From the cell containing the given text, extract its center point as (x, y) coordinate. 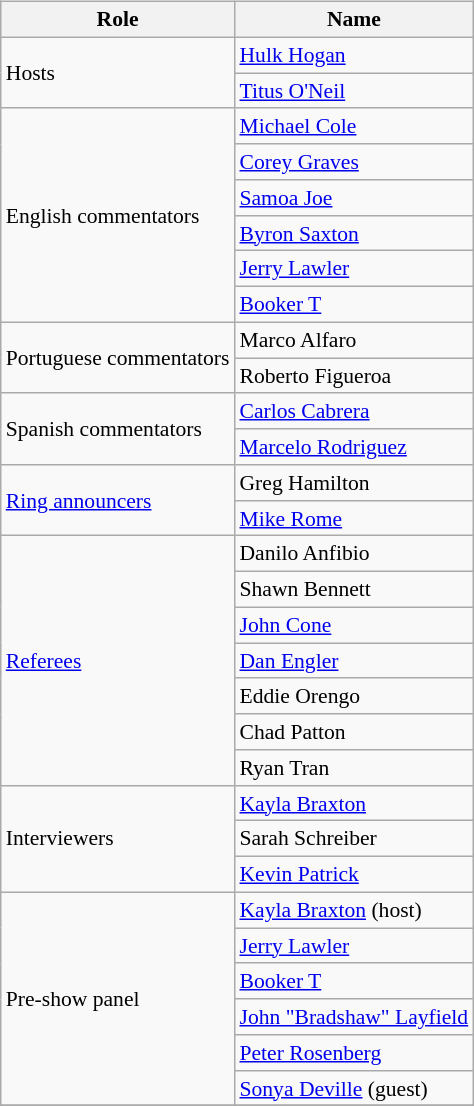
Ring announcers (118, 500)
Greg Hamilton (354, 483)
Corey Graves (354, 162)
Hulk Hogan (354, 55)
Mike Rome (354, 518)
Eddie Orengo (354, 696)
Samoa Joe (354, 198)
John Cone (354, 625)
Interviewers (118, 838)
Kayla Braxton (354, 803)
Spanish commentators (118, 428)
Dan Engler (354, 661)
Danilo Anfibio (354, 554)
Name (354, 20)
Marcelo Rodriguez (354, 447)
Hosts (118, 72)
Referees (118, 660)
Titus O'Neil (354, 91)
Portuguese commentators (118, 358)
Pre-show panel (118, 999)
Role (118, 20)
Kevin Patrick (354, 875)
Ryan Tran (354, 768)
Marco Alfaro (354, 340)
Kayla Braxton (host) (354, 910)
Peter Rosenberg (354, 1053)
Roberto Figueroa (354, 376)
Sonya Deville (guest) (354, 1088)
Carlos Cabrera (354, 411)
Sarah Schreiber (354, 839)
English commentators (118, 215)
Shawn Bennett (354, 590)
Byron Saxton (354, 233)
Michael Cole (354, 126)
Chad Patton (354, 732)
John "Bradshaw" Layfield (354, 1017)
